Locate the cell with the specified text and output its (x, y) center coordinate. 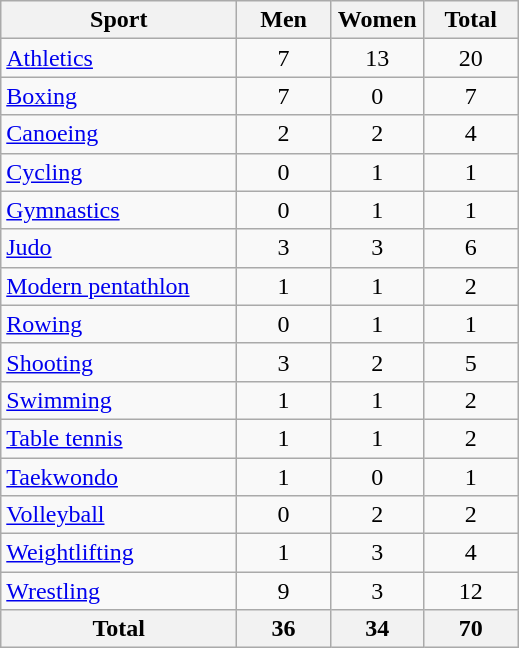
Boxing (119, 96)
Cycling (119, 172)
Men (284, 20)
6 (471, 248)
36 (284, 629)
Rowing (119, 324)
34 (377, 629)
Shooting (119, 362)
Canoeing (119, 134)
Judo (119, 248)
13 (377, 58)
Modern pentathlon (119, 286)
Gymnastics (119, 210)
Taekwondo (119, 477)
20 (471, 58)
Athletics (119, 58)
Weightlifting (119, 553)
Swimming (119, 400)
Women (377, 20)
70 (471, 629)
Table tennis (119, 438)
5 (471, 362)
12 (471, 591)
9 (284, 591)
Sport (119, 20)
Wrestling (119, 591)
Volleyball (119, 515)
